Pinpoint the cell where the given text exists, returning its (x, y) midpoint coordinate. 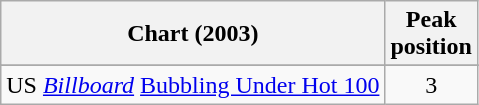
3 (431, 85)
US Billboard Bubbling Under Hot 100 (193, 85)
Peakposition (431, 34)
Chart (2003) (193, 34)
